Output the (x, y) coordinate of the center of the cell containing the given text.  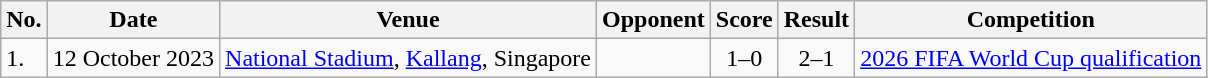
National Stadium, Kallang, Singapore (408, 58)
1. (24, 58)
1–0 (744, 58)
2026 FIFA World Cup qualification (1031, 58)
12 October 2023 (133, 58)
Result (816, 20)
Venue (408, 20)
2–1 (816, 58)
Opponent (654, 20)
Date (133, 20)
No. (24, 20)
Score (744, 20)
Competition (1031, 20)
